Determine the [X, Y] coordinate at the center of the cell enclosing the given text.  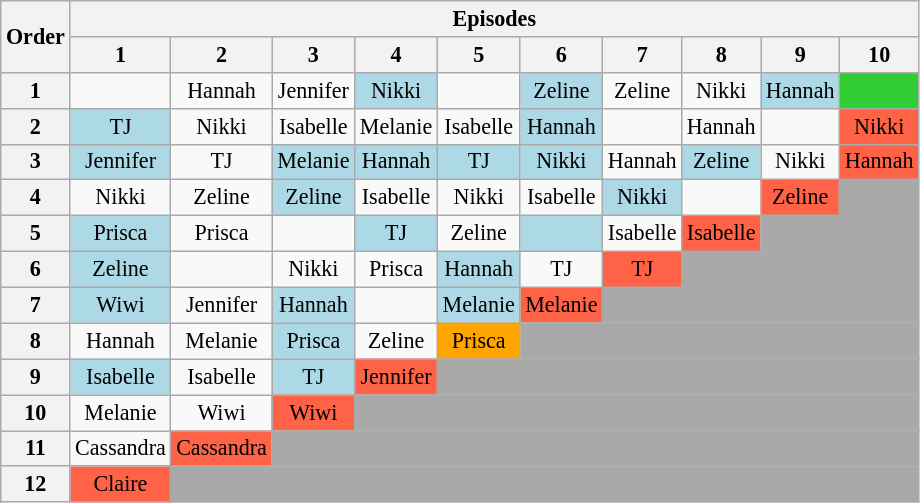
Claire [120, 484]
Order [36, 36]
Episodes [494, 18]
12 [36, 484]
11 [36, 448]
